Return (X, Y) of the center of cell containing provided text 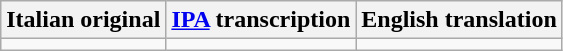
IPA transcription (261, 20)
Italian original (84, 20)
English translation (459, 20)
